Return the (X, Y) coordinate for the center point of the cell that contains the specified text.  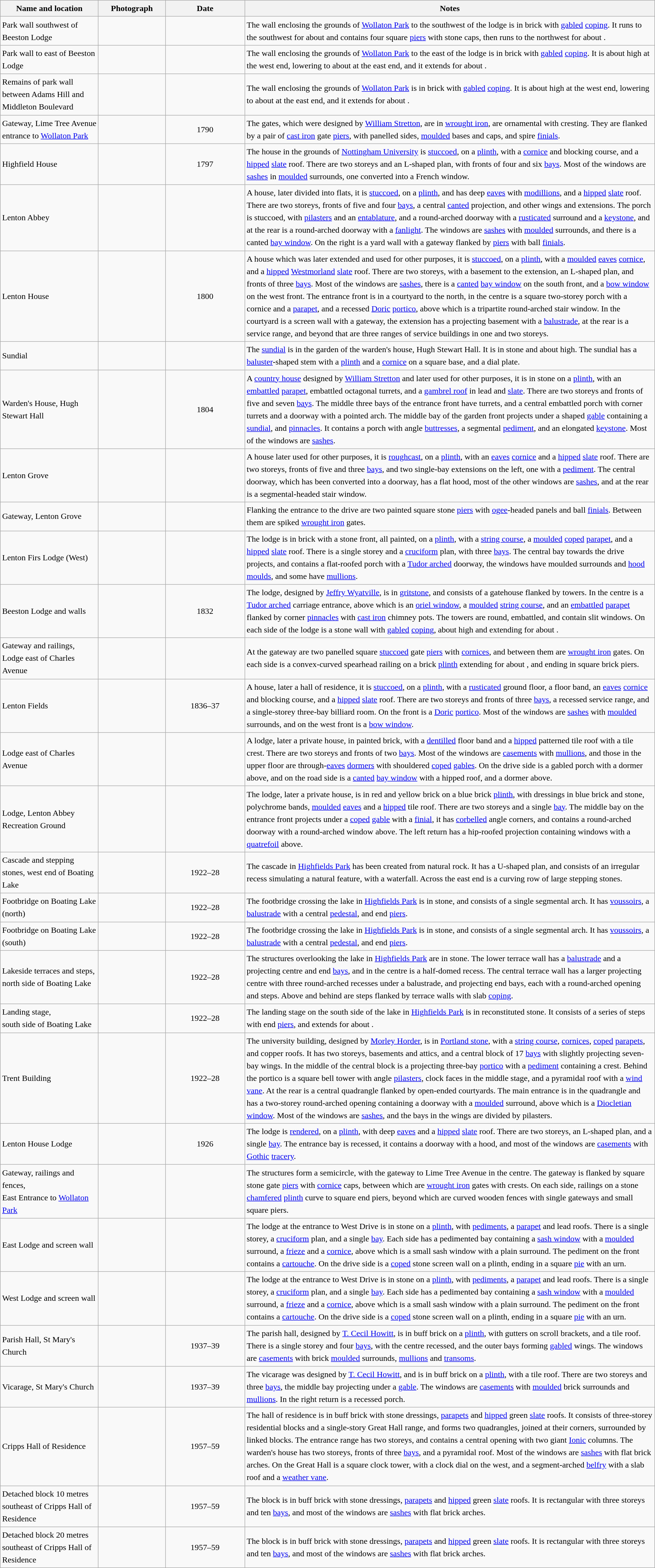
1804 (205, 409)
Warden's House, Hugh Stewart Hall (49, 409)
Lenton Fields (49, 706)
1800 (205, 296)
Landing stage,south side of Boating Lake (49, 1018)
1832 (205, 611)
Trent Building (49, 1078)
Detached block 20 metres southeast of Cripps Hall of Residence (49, 1547)
Beeston Lodge and walls (49, 611)
Cascade and stepping stones, west end of Boating Lake (49, 873)
Park wall to east of Beeston Lodge (49, 59)
Lenton House (49, 296)
Lodge, Lenton Abbey Recreation Ground (49, 819)
Highfield House (49, 164)
Remains of park wall between Adams Hill and Middleton Boulevard (49, 95)
Parish Hall, St Mary's Church (49, 1346)
East Lodge and screen wall (49, 1245)
Vicarage, St Mary's Church (49, 1387)
Sundial (49, 356)
1797 (205, 164)
Gateway, Lenton Grove (49, 516)
Footbridge on Boating Lake (north) (49, 907)
Photograph (132, 8)
Notes (450, 8)
Lodge east of Charles Avenue (49, 759)
Lakeside terraces and steps,north side of Boating Lake (49, 977)
Name and location (49, 8)
1790 (205, 129)
Lenton House Lodge (49, 1144)
Gateway and railings,Lodge east of Charles Avenue (49, 659)
Date (205, 8)
1836–37 (205, 706)
Lenton Firs Lodge (West) (49, 558)
Gateway, railings and fences,East Entrance to Wollaton Park (49, 1191)
Cripps Hall of Residence (49, 1446)
Park wall southwest of Beeston Lodge (49, 31)
Gateway, Lime Tree Avenue entrance to Wollaton Park (49, 129)
Footbridge on Boating Lake (south) (49, 936)
West Lodge and screen wall (49, 1298)
Detached block 10 metres southeast of Cripps Hall of Residence (49, 1507)
Lenton Grove (49, 475)
1926 (205, 1144)
Lenton Abbey (49, 217)
